Identify which cell holds the provided text, then report its [x, y] central coordinate. 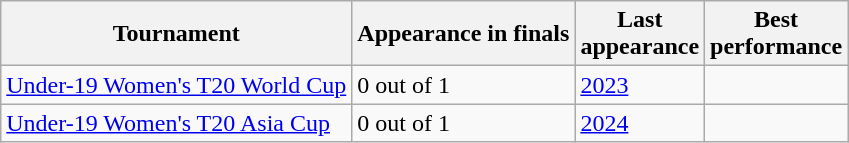
Under-19 Women's T20 Asia Cup [176, 123]
Lastappearance [640, 34]
2023 [640, 85]
Tournament [176, 34]
2024 [640, 123]
Under-19 Women's T20 World Cup [176, 85]
Bestperformance [776, 34]
Appearance in finals [464, 34]
